Return the (X, Y) coordinate for the center point of the cell that contains the specified text.  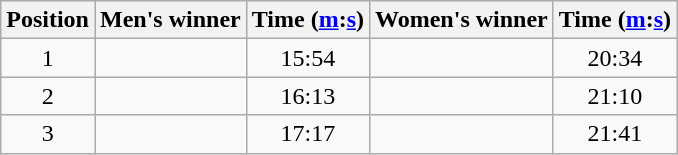
Women's winner (462, 20)
17:17 (308, 134)
2 (48, 96)
20:34 (614, 58)
15:54 (308, 58)
21:41 (614, 134)
1 (48, 58)
3 (48, 134)
21:10 (614, 96)
Position (48, 20)
Men's winner (170, 20)
16:13 (308, 96)
